For the text-containing cell, return its midpoint in (X, Y) coordinate format. 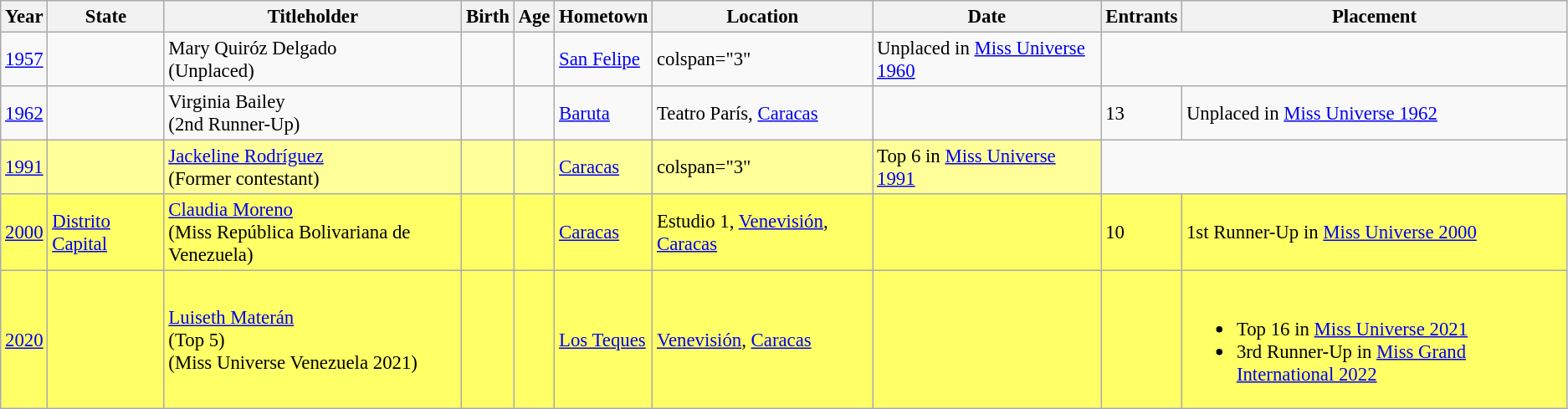
1957 (24, 60)
Hometown (604, 17)
Teatro París, Caracas (763, 114)
Unplaced in Miss Universe 1960 (987, 60)
Top 16 in Miss Universe 20213rd Runner-Up in Miss Grand International 2022 (1375, 340)
State (105, 17)
Los Teques (604, 340)
Claudia Moreno(Miss República Bolivariana de Venezuela) (313, 233)
10 (1141, 233)
Jackeline Rodríguez(Former contestant) (313, 167)
1991 (24, 167)
13 (1141, 114)
Titleholder (313, 17)
1962 (24, 114)
Birth (489, 17)
Luiseth Materán(Top 5)(Miss Universe Venezuela 2021) (313, 340)
1st Runner-Up in Miss Universe 2000 (1375, 233)
San Felipe (604, 60)
Distrito Capital (105, 233)
Entrants (1141, 17)
Virginia Bailey(2nd Runner-Up) (313, 114)
Location (763, 17)
2000 (24, 233)
Estudio 1, Venevisión, Caracas (763, 233)
Age (534, 17)
Unplaced in Miss Universe 1962 (1375, 114)
Top 6 in Miss Universe 1991 (987, 167)
Venevisión, Caracas (763, 340)
Baruta (604, 114)
Placement (1375, 17)
Mary Quiróz Delgado(Unplaced) (313, 60)
Date (987, 17)
Year (24, 17)
2020 (24, 340)
